For the text-containing cell, return its midpoint in (x, y) coordinate format. 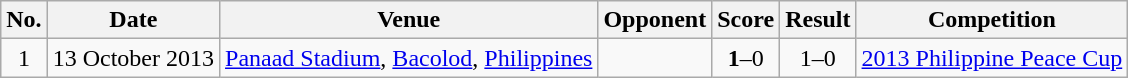
1 (24, 58)
Result (818, 20)
Panaad Stadium, Bacolod, Philippines (409, 58)
No. (24, 20)
Date (133, 20)
13 October 2013 (133, 58)
2013 Philippine Peace Cup (992, 58)
Venue (409, 20)
Score (746, 20)
Competition (992, 20)
Opponent (655, 20)
